For the text-containing cell, return its midpoint in [x, y] coordinate format. 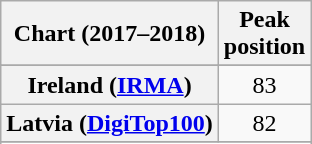
82 [264, 123]
Ireland (IRMA) [110, 85]
Chart (2017–2018) [110, 34]
Peakposition [264, 34]
Latvia (DigiTop100) [110, 123]
83 [264, 85]
